Extract the [x, y] coordinate from the center of the cell holding the provided text.  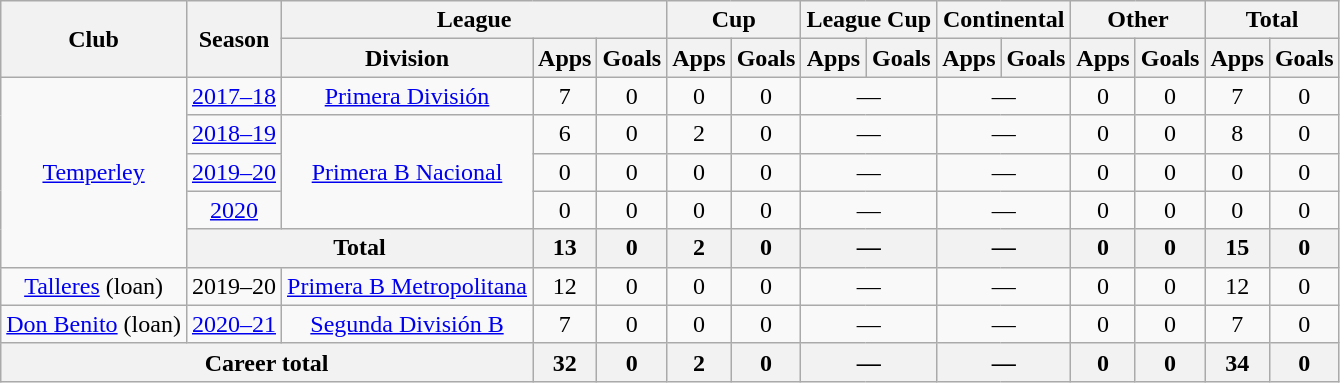
League Cup [869, 20]
Division [408, 58]
34 [1237, 362]
Primera División [408, 96]
Temperley [94, 172]
Cup [734, 20]
Segunda División B [408, 324]
League [474, 20]
Career total [267, 362]
8 [1237, 134]
2020 [234, 210]
2018–19 [234, 134]
32 [565, 362]
Primera B Nacional [408, 172]
15 [1237, 248]
Talleres (loan) [94, 286]
Club [94, 39]
2020–21 [234, 324]
Don Benito (loan) [94, 324]
13 [565, 248]
Primera B Metropolitana [408, 286]
Continental [1004, 20]
Other [1138, 20]
Season [234, 39]
6 [565, 134]
2017–18 [234, 96]
